Return the [x, y] coordinate for the center point of the cell that contains the specified text.  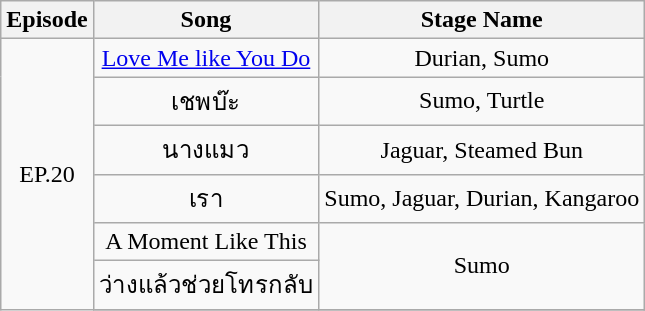
Love Me like You Do [206, 58]
Jaguar, Steamed Bun [482, 150]
เรา [206, 198]
Durian, Sumo [482, 58]
Sumo [482, 266]
Episode [47, 20]
Stage Name [482, 20]
EP.20 [47, 174]
ว่างแล้วช่วยโทรกลับ [206, 286]
Sumo, Jaguar, Durian, Kangaroo [482, 198]
เชพบ๊ะ [206, 102]
นางแมว [206, 150]
Sumo, Turtle [482, 102]
Song [206, 20]
A Moment Like This [206, 242]
